Find where the given text appears and provide that cell's center as (x, y) coordinate. 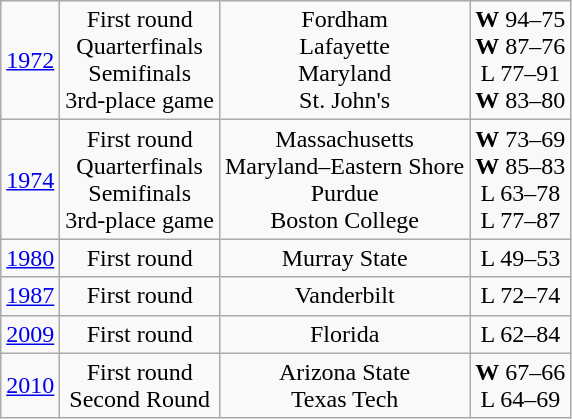
1987 (30, 296)
L 62–84 (520, 334)
MassachusettsMaryland–Eastern ShorePurdueBoston College (344, 180)
2010 (30, 386)
1980 (30, 258)
1974 (30, 180)
Vanderbilt (344, 296)
1972 (30, 60)
Murray State (344, 258)
W 94–75W 87–76L 77–91W 83–80 (520, 60)
W 67–66L 64–69 (520, 386)
Florida (344, 334)
First roundSecond Round (140, 386)
L 49–53 (520, 258)
FordhamLafayetteMarylandSt. John's (344, 60)
2009 (30, 334)
W 73–69W 85–83L 63–78L 77–87 (520, 180)
Arizona StateTexas Tech (344, 386)
L 72–74 (520, 296)
